Output the [X, Y] coordinate of the center of the cell containing the given text.  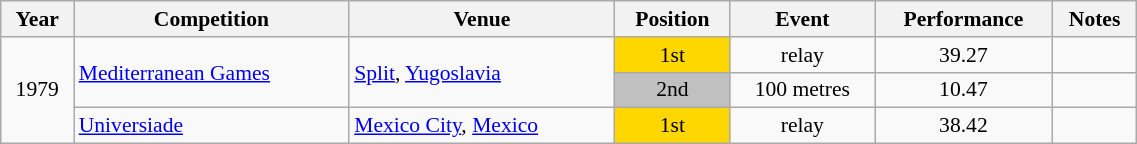
100 metres [802, 90]
Event [802, 19]
1979 [38, 90]
39.27 [963, 55]
Universiade [212, 126]
Year [38, 19]
Performance [963, 19]
2nd [673, 90]
Notes [1094, 19]
Venue [482, 19]
10.47 [963, 90]
38.42 [963, 126]
Mexico City, Mexico [482, 126]
Split, Yugoslavia [482, 72]
Position [673, 19]
Competition [212, 19]
Mediterranean Games [212, 72]
